Search for the cell housing the specified text and yield its (x, y) center coordinate. 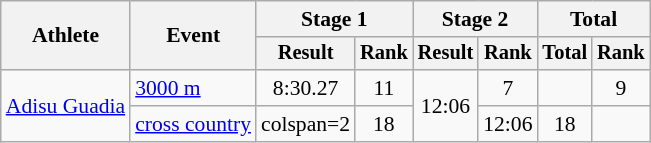
9 (621, 88)
11 (384, 88)
Athlete (66, 36)
8:30.27 (306, 88)
colspan=2 (306, 124)
7 (508, 88)
cross country (193, 124)
Stage 2 (476, 19)
Stage 1 (334, 19)
Event (193, 36)
Adisu Guadia (66, 106)
3000 m (193, 88)
